Detect which cell encompasses the target text, then output its [x, y] center coordinate. 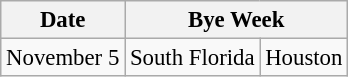
Bye Week [236, 20]
Houston [304, 58]
Date [63, 20]
November 5 [63, 58]
South Florida [192, 58]
